Pinpoint the cell where the given text exists, returning its [X, Y] midpoint coordinate. 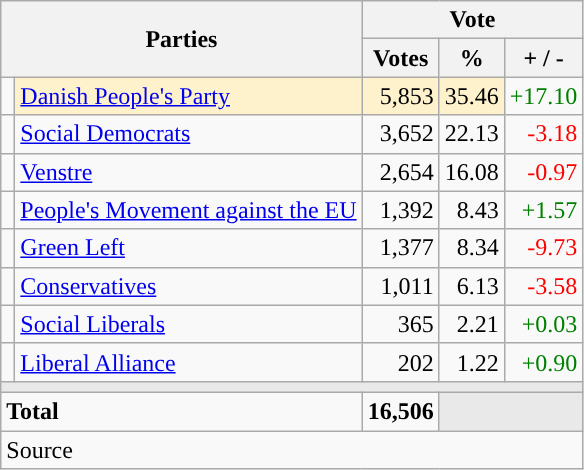
-0.97 [544, 172]
16.08 [472, 172]
+ / - [544, 58]
% [472, 58]
+1.57 [544, 210]
Green Left [188, 248]
+0.90 [544, 362]
8.43 [472, 210]
Social Liberals [188, 324]
22.13 [472, 134]
Danish People's Party [188, 96]
2.21 [472, 324]
1,377 [400, 248]
Venstre [188, 172]
2,654 [400, 172]
-3.18 [544, 134]
Social Democrats [188, 134]
35.46 [472, 96]
Source [292, 449]
Total [182, 411]
5,853 [400, 96]
Vote [472, 20]
+17.10 [544, 96]
+0.03 [544, 324]
-3.58 [544, 286]
202 [400, 362]
-9.73 [544, 248]
Parties [182, 39]
Votes [400, 58]
Conservatives [188, 286]
8.34 [472, 248]
1.22 [472, 362]
People's Movement against the EU [188, 210]
Liberal Alliance [188, 362]
16,506 [400, 411]
6.13 [472, 286]
3,652 [400, 134]
1,392 [400, 210]
1,011 [400, 286]
365 [400, 324]
